Return the (x, y) coordinate for the center point of the cell that contains the specified text.  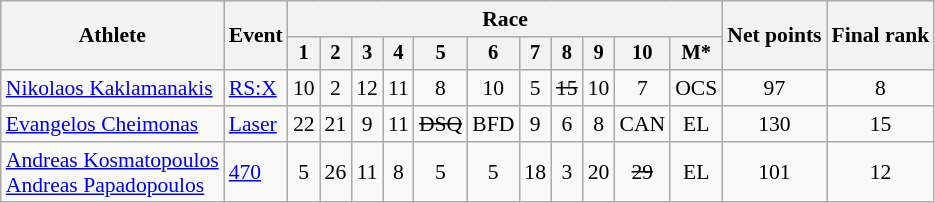
Athlete (112, 36)
Final rank (881, 36)
OCS (696, 88)
Laser (256, 124)
Race (505, 19)
BFD (493, 124)
20 (599, 172)
21 (336, 124)
1 (304, 54)
29 (642, 172)
26 (336, 172)
101 (774, 172)
DSQ (440, 124)
Evangelos Cheimonas (112, 124)
4 (398, 54)
Andreas KosmatopoulosAndreas Papadopoulos (112, 172)
97 (774, 88)
Nikolaos Kaklamanakis (112, 88)
18 (535, 172)
Event (256, 36)
Net points (774, 36)
RS:X (256, 88)
470 (256, 172)
M* (696, 54)
CAN (642, 124)
130 (774, 124)
22 (304, 124)
